Output the [x, y] coordinate of the center of the cell containing the given text.  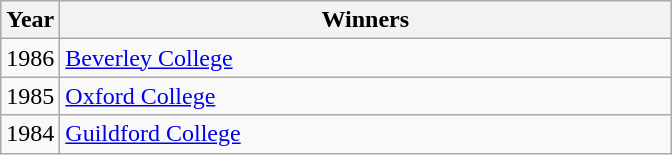
Beverley College [366, 58]
Oxford College [366, 96]
Winners [366, 20]
1985 [30, 96]
1986 [30, 58]
1984 [30, 134]
Guildford College [366, 134]
Year [30, 20]
